Extract the [x, y] coordinate from the center of the cell holding the provided text.  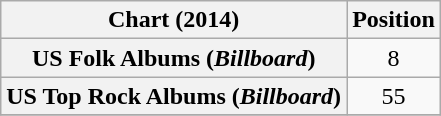
Position [394, 20]
US Top Rock Albums (Billboard) [174, 96]
Chart (2014) [174, 20]
US Folk Albums (Billboard) [174, 58]
55 [394, 96]
8 [394, 58]
